Scan for the cell matching the given text and deliver its [x, y] coordinate at center. 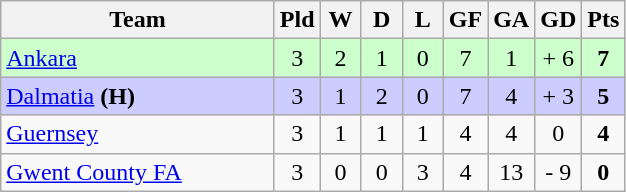
GD [558, 20]
Gwent County FA [138, 172]
Ankara [138, 58]
13 [512, 172]
D [382, 20]
- 9 [558, 172]
Pld [297, 20]
Guernsey [138, 134]
Pts [604, 20]
GF [465, 20]
+ 3 [558, 96]
Team [138, 20]
L [422, 20]
Dalmatia (H) [138, 96]
5 [604, 96]
GA [512, 20]
+ 6 [558, 58]
W [340, 20]
